Search for the cell housing the specified text and yield its [X, Y] center coordinate. 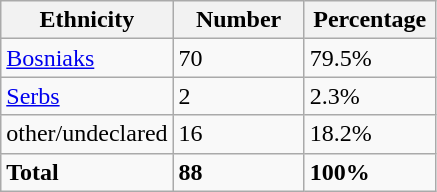
Total [87, 172]
Number [238, 20]
other/undeclared [87, 134]
Bosniaks [87, 58]
2.3% [370, 96]
100% [370, 172]
Percentage [370, 20]
88 [238, 172]
70 [238, 58]
18.2% [370, 134]
16 [238, 134]
79.5% [370, 58]
2 [238, 96]
Serbs [87, 96]
Ethnicity [87, 20]
